Find where the given text appears and provide that cell's center as (x, y) coordinate. 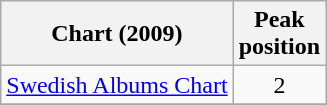
2 (279, 85)
Swedish Albums Chart (117, 85)
Peakposition (279, 34)
Chart (2009) (117, 34)
